From the cell containing the given text, extract its center point as [X, Y] coordinate. 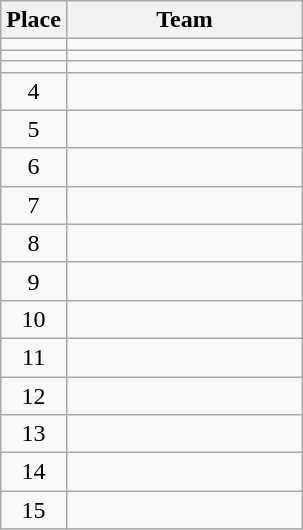
15 [34, 510]
6 [34, 167]
14 [34, 472]
5 [34, 129]
7 [34, 205]
4 [34, 91]
9 [34, 281]
12 [34, 395]
11 [34, 357]
10 [34, 319]
13 [34, 434]
Team [184, 20]
Place [34, 20]
8 [34, 243]
